Identify which cell holds the provided text, then report its [X, Y] central coordinate. 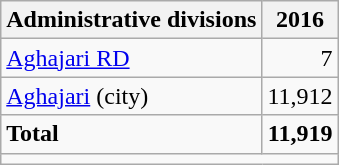
11,919 [300, 134]
11,912 [300, 96]
7 [300, 58]
Total [132, 134]
Administrative divisions [132, 20]
Aghajari RD [132, 58]
Aghajari (city) [132, 96]
2016 [300, 20]
